Output the [X, Y] coordinate of the center of the cell containing the given text.  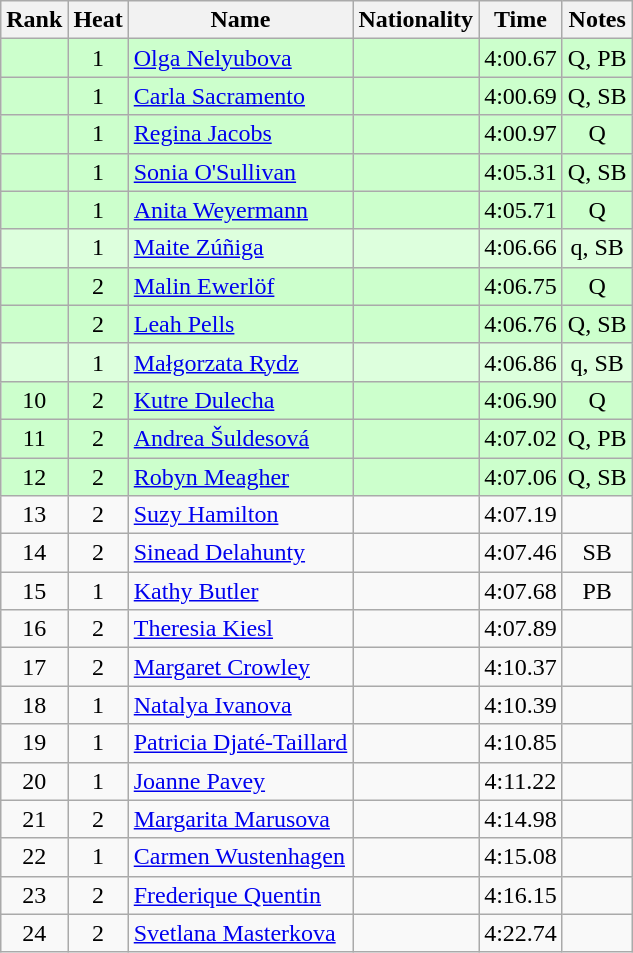
4:07.46 [521, 553]
4:05.31 [521, 172]
4:06.66 [521, 248]
Margarita Marusova [240, 819]
Kathy Butler [240, 591]
14 [34, 553]
SB [597, 553]
4:00.97 [521, 134]
4:00.69 [521, 96]
Natalya Ivanova [240, 705]
Suzy Hamilton [240, 515]
4:15.08 [521, 857]
Rank [34, 20]
23 [34, 895]
Sonia O'Sullivan [240, 172]
4:10.37 [521, 667]
19 [34, 743]
Sinead Delahunty [240, 553]
Joanne Pavey [240, 781]
Theresia Kiesl [240, 629]
4:11.22 [521, 781]
4:22.74 [521, 933]
Anita Weyermann [240, 210]
16 [34, 629]
4:06.86 [521, 362]
Robyn Meagher [240, 477]
Margaret Crowley [240, 667]
Frederique Quentin [240, 895]
13 [34, 515]
4:10.39 [521, 705]
Nationality [416, 20]
4:06.76 [521, 324]
Carla Sacramento [240, 96]
17 [34, 667]
Time [521, 20]
Svetlana Masterkova [240, 933]
Malin Ewerlöf [240, 286]
4:07.19 [521, 515]
4:07.06 [521, 477]
4:06.75 [521, 286]
4:06.90 [521, 400]
Notes [597, 20]
4:07.02 [521, 438]
Kutre Dulecha [240, 400]
Regina Jacobs [240, 134]
24 [34, 933]
Patricia Djaté-Taillard [240, 743]
Maite Zúñiga [240, 248]
4:05.71 [521, 210]
Małgorzata Rydz [240, 362]
Andrea Šuldesová [240, 438]
11 [34, 438]
Name [240, 20]
4:16.15 [521, 895]
15 [34, 591]
PB [597, 591]
22 [34, 857]
20 [34, 781]
18 [34, 705]
4:14.98 [521, 819]
4:07.89 [521, 629]
10 [34, 400]
4:10.85 [521, 743]
Olga Nelyubova [240, 58]
21 [34, 819]
12 [34, 477]
Carmen Wustenhagen [240, 857]
4:00.67 [521, 58]
Leah Pells [240, 324]
4:07.68 [521, 591]
Heat [98, 20]
